Scan for the cell matching the given text and deliver its (x, y) coordinate at center. 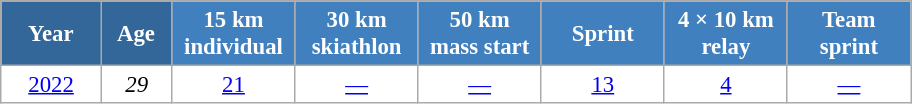
30 km skiathlon (356, 34)
13 (602, 85)
Year (52, 34)
29 (136, 85)
Age (136, 34)
21 (234, 85)
Sprint (602, 34)
Team sprint (848, 34)
4 (726, 85)
4 × 10 km relay (726, 34)
15 km individual (234, 34)
50 km mass start (480, 34)
2022 (52, 85)
